Identify which cell holds the provided text, then report its (x, y) central coordinate. 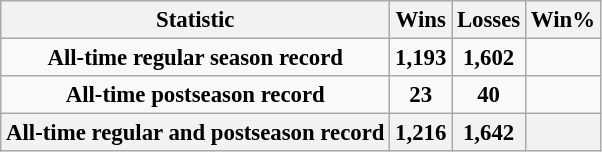
All-time regular and postseason record (196, 133)
Win% (564, 20)
1,602 (489, 58)
40 (489, 95)
All-time postseason record (196, 95)
Losses (489, 20)
1,642 (489, 133)
Wins (421, 20)
All-time regular season record (196, 58)
Statistic (196, 20)
1,193 (421, 58)
1,216 (421, 133)
23 (421, 95)
